Return the (x, y) coordinate for the center point of the cell that contains the specified text.  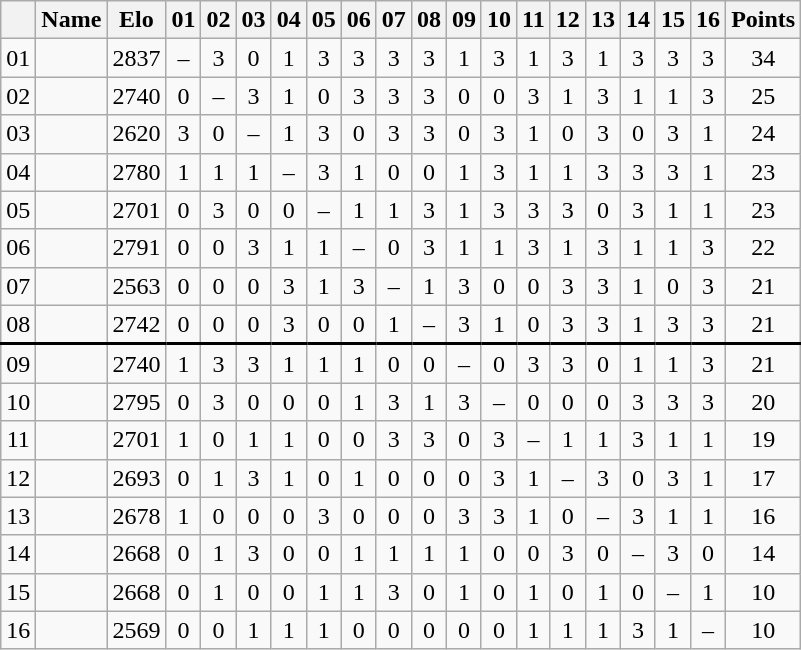
2678 (136, 516)
2795 (136, 402)
34 (764, 58)
2569 (136, 630)
24 (764, 134)
Name (72, 20)
2791 (136, 248)
Elo (136, 20)
2837 (136, 58)
2563 (136, 286)
Points (764, 20)
25 (764, 96)
2780 (136, 172)
2693 (136, 478)
19 (764, 440)
20 (764, 402)
17 (764, 478)
2742 (136, 324)
22 (764, 248)
2620 (136, 134)
